Pinpoint the cell where the given text exists, returning its (x, y) midpoint coordinate. 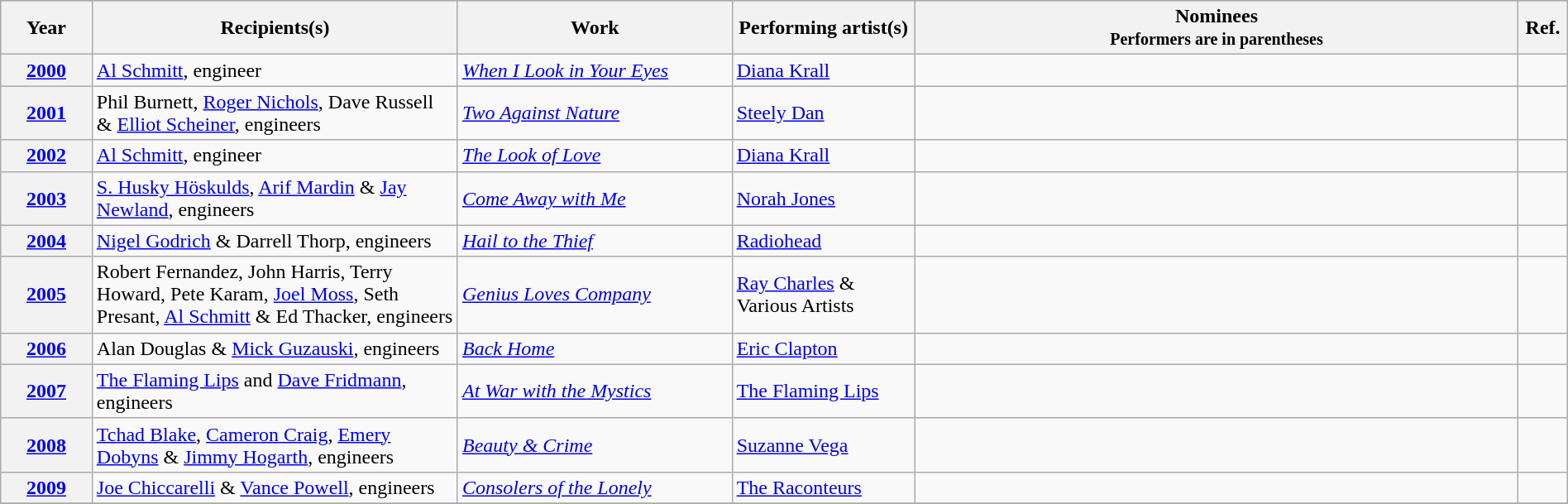
2005 (46, 295)
Ray Charles & Various Artists (824, 295)
2007 (46, 391)
2003 (46, 199)
Come Away with Me (595, 199)
Hail to the Thief (595, 241)
Alan Douglas & Mick Guzauski, engineers (275, 348)
2001 (46, 113)
The Raconteurs (824, 487)
Phil Burnett, Roger Nichols, Dave Russell & Elliot Scheiner, engineers (275, 113)
Robert Fernandez, John Harris, Terry Howard, Pete Karam, Joel Moss, Seth Presant, Al Schmitt & Ed Thacker, engineers (275, 295)
Consolers of the Lonely (595, 487)
When I Look in Your Eyes (595, 70)
2009 (46, 487)
Tchad Blake, Cameron Craig, Emery Dobyns & Jimmy Hogarth, engineers (275, 445)
Two Against Nature (595, 113)
2004 (46, 241)
2006 (46, 348)
Joe Chiccarelli & Vance Powell, engineers (275, 487)
Eric Clapton (824, 348)
Back Home (595, 348)
Suzanne Vega (824, 445)
Work (595, 28)
Performing artist(s) (824, 28)
Beauty & Crime (595, 445)
S. Husky Höskulds, Arif Mardin & Jay Newland, engineers (275, 199)
Radiohead (824, 241)
Steely Dan (824, 113)
2008 (46, 445)
The Flaming Lips (824, 391)
NomineesPerformers are in parentheses (1217, 28)
The Look of Love (595, 156)
2002 (46, 156)
Genius Loves Company (595, 295)
Nigel Godrich & Darrell Thorp, engineers (275, 241)
Norah Jones (824, 199)
The Flaming Lips and Dave Fridmann, engineers (275, 391)
2000 (46, 70)
Ref. (1543, 28)
Year (46, 28)
At War with the Mystics (595, 391)
Recipients(s) (275, 28)
